For the text-containing cell, return its midpoint in [x, y] coordinate format. 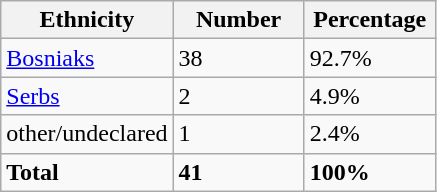
Number [238, 20]
other/undeclared [87, 134]
Serbs [87, 96]
92.7% [370, 58]
1 [238, 134]
Total [87, 172]
38 [238, 58]
Percentage [370, 20]
2 [238, 96]
Ethnicity [87, 20]
4.9% [370, 96]
2.4% [370, 134]
100% [370, 172]
Bosniaks [87, 58]
41 [238, 172]
